Search for the cell housing the specified text and yield its [X, Y] center coordinate. 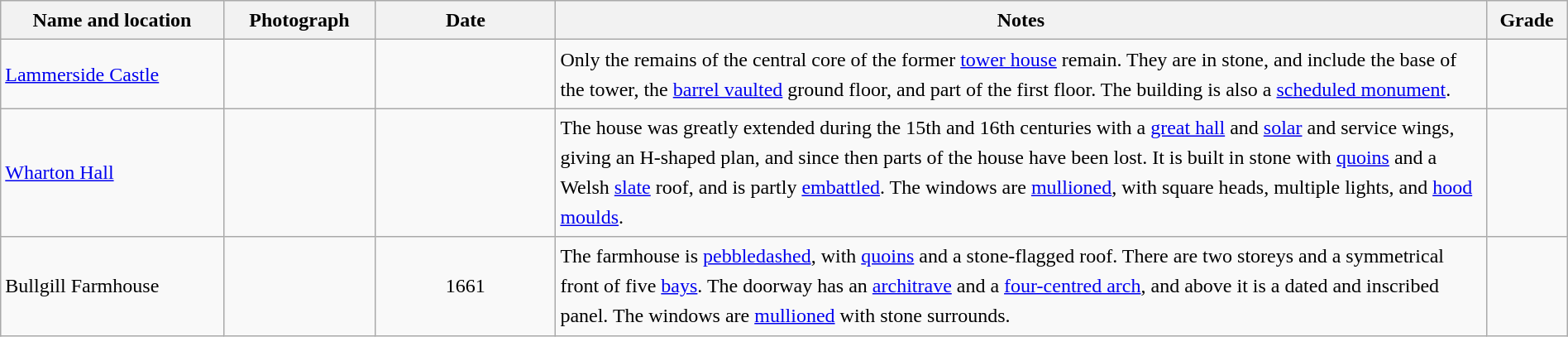
Lammerside Castle [112, 75]
1661 [466, 286]
Date [466, 20]
Bullgill Farmhouse [112, 286]
Notes [1021, 20]
Grade [1527, 20]
Wharton Hall [112, 172]
Name and location [112, 20]
Photograph [299, 20]
